Search for the cell housing the specified text and yield its [x, y] center coordinate. 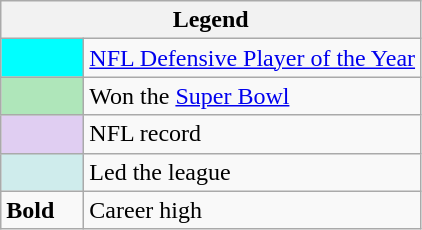
Won the Super Bowl [252, 96]
NFL Defensive Player of the Year [252, 58]
Led the league [252, 172]
Legend [211, 20]
NFL record [252, 134]
Bold [42, 210]
Career high [252, 210]
